Identify which cell holds the provided text, then report its (X, Y) central coordinate. 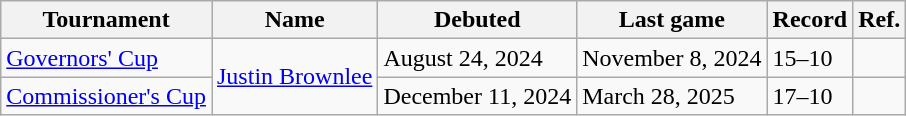
Ref. (880, 20)
Record (810, 20)
17–10 (810, 96)
Tournament (106, 20)
March 28, 2025 (672, 96)
August 24, 2024 (478, 58)
November 8, 2024 (672, 58)
Debuted (478, 20)
Commissioner's Cup (106, 96)
Last game (672, 20)
Name (295, 20)
15–10 (810, 58)
Governors' Cup (106, 58)
December 11, 2024 (478, 96)
Justin Brownlee (295, 77)
